Output the [x, y] coordinate of the center of the cell containing the given text.  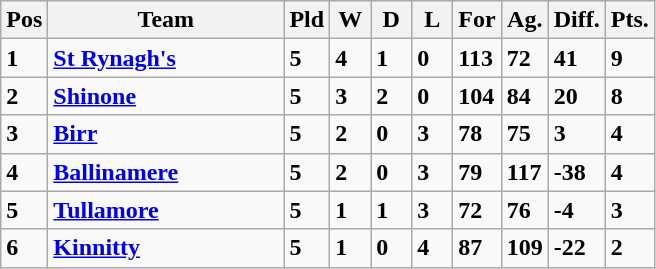
6 [24, 248]
Shinone [166, 96]
Ballinamere [166, 172]
9 [630, 58]
78 [477, 134]
Tullamore [166, 210]
W [350, 20]
87 [477, 248]
Diff. [576, 20]
79 [477, 172]
Pos [24, 20]
-22 [576, 248]
104 [477, 96]
Kinnitty [166, 248]
L [432, 20]
St Rynagh's [166, 58]
Pld [307, 20]
20 [576, 96]
Pts. [630, 20]
84 [524, 96]
76 [524, 210]
8 [630, 96]
75 [524, 134]
109 [524, 248]
D [392, 20]
117 [524, 172]
-4 [576, 210]
For [477, 20]
41 [576, 58]
-38 [576, 172]
Team [166, 20]
113 [477, 58]
Birr [166, 134]
Ag. [524, 20]
